Provide the (x, y) coordinate of the cell's center where the given text is located.  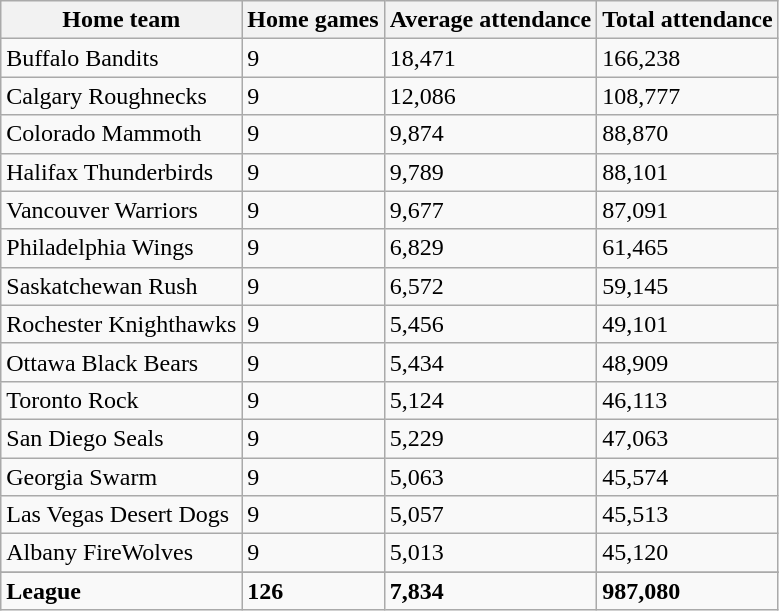
45,120 (688, 553)
Las Vegas Desert Dogs (122, 515)
5,013 (490, 553)
Philadelphia Wings (122, 248)
Home team (122, 20)
Colorado Mammoth (122, 134)
Rochester Knighthawks (122, 324)
San Diego Seals (122, 438)
Calgary Roughnecks (122, 96)
108,777 (688, 96)
126 (313, 591)
Georgia Swarm (122, 477)
5,434 (490, 362)
46,113 (688, 400)
Average attendance (490, 20)
Toronto Rock (122, 400)
61,465 (688, 248)
59,145 (688, 286)
9,874 (490, 134)
47,063 (688, 438)
Halifax Thunderbirds (122, 172)
9,677 (490, 210)
45,513 (688, 515)
6,572 (490, 286)
9,789 (490, 172)
Vancouver Warriors (122, 210)
Saskatchewan Rush (122, 286)
5,229 (490, 438)
5,057 (490, 515)
Home games (313, 20)
5,124 (490, 400)
Buffalo Bandits (122, 58)
5,456 (490, 324)
88,101 (688, 172)
48,909 (688, 362)
12,086 (490, 96)
166,238 (688, 58)
Ottawa Black Bears (122, 362)
18,471 (490, 58)
Total attendance (688, 20)
45,574 (688, 477)
88,870 (688, 134)
7,834 (490, 591)
49,101 (688, 324)
6,829 (490, 248)
League (122, 591)
987,080 (688, 591)
5,063 (490, 477)
87,091 (688, 210)
Albany FireWolves (122, 553)
